Pinpoint the cell where the given text exists, returning its [x, y] midpoint coordinate. 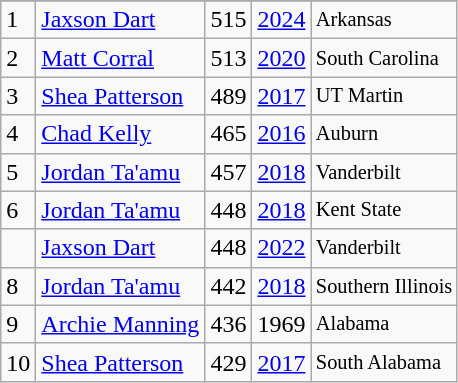
2 [18, 58]
489 [228, 96]
442 [228, 286]
1 [18, 20]
South Alabama [384, 362]
457 [228, 172]
3 [18, 96]
465 [228, 134]
Alabama [384, 324]
Southern Illinois [384, 286]
Archie Manning [120, 324]
429 [228, 362]
6 [18, 210]
2020 [282, 58]
Kent State [384, 210]
UT Martin [384, 96]
436 [228, 324]
513 [228, 58]
8 [18, 286]
9 [18, 324]
1969 [282, 324]
2024 [282, 20]
4 [18, 134]
Chad Kelly [120, 134]
South Carolina [384, 58]
515 [228, 20]
5 [18, 172]
Auburn [384, 134]
Arkansas [384, 20]
2016 [282, 134]
2022 [282, 248]
10 [18, 362]
Matt Corral [120, 58]
